Scan for the cell matching the given text and deliver its [x, y] coordinate at center. 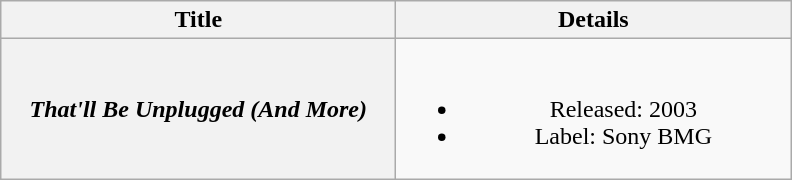
That'll Be Unplugged (And More) [198, 109]
Details [594, 20]
Title [198, 20]
Released: 2003Label: Sony BMG [594, 109]
